Return [X, Y] of the center of cell containing provided text 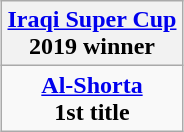
Iraqi Super Cup2019 winner [92, 34]
Al-Shorta1st title [92, 98]
